Detect which cell encompasses the target text, then output its (X, Y) center coordinate. 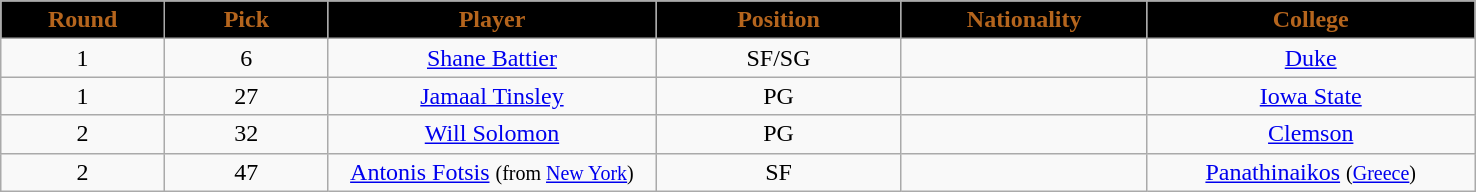
Antonis Fotsis (from New York) (492, 172)
Player (492, 20)
Will Solomon (492, 134)
College (1311, 20)
Pick (246, 20)
SF (779, 172)
Position (779, 20)
47 (246, 172)
Shane Battier (492, 58)
Jamaal Tinsley (492, 96)
Clemson (1311, 134)
Iowa State (1311, 96)
SF/SG (779, 58)
Round (83, 20)
32 (246, 134)
Nationality (1024, 20)
6 (246, 58)
Panathinaikos (Greece) (1311, 172)
Duke (1311, 58)
27 (246, 96)
